Detect which cell encompasses the target text, then output its [x, y] center coordinate. 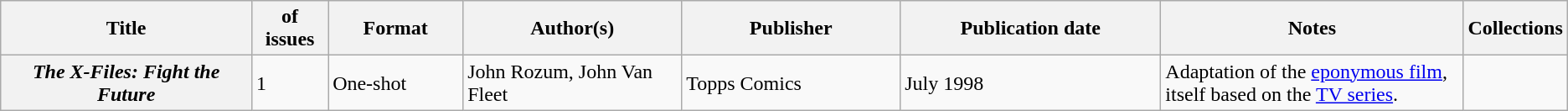
Topps Comics [791, 82]
Author(s) [573, 29]
John Rozum, John Van Fleet [573, 82]
Collections [1515, 29]
The X-Files: Fight the Future [126, 82]
Format [395, 29]
Adaptation of the eponymous film, itself based on the TV series. [1312, 82]
July 1998 [1030, 82]
of issues [290, 29]
Publication date [1030, 29]
Title [126, 29]
One-shot [395, 82]
Notes [1312, 29]
1 [290, 82]
Publisher [791, 29]
